Return the (x, y) coordinate for the center point of the cell that contains the specified text.  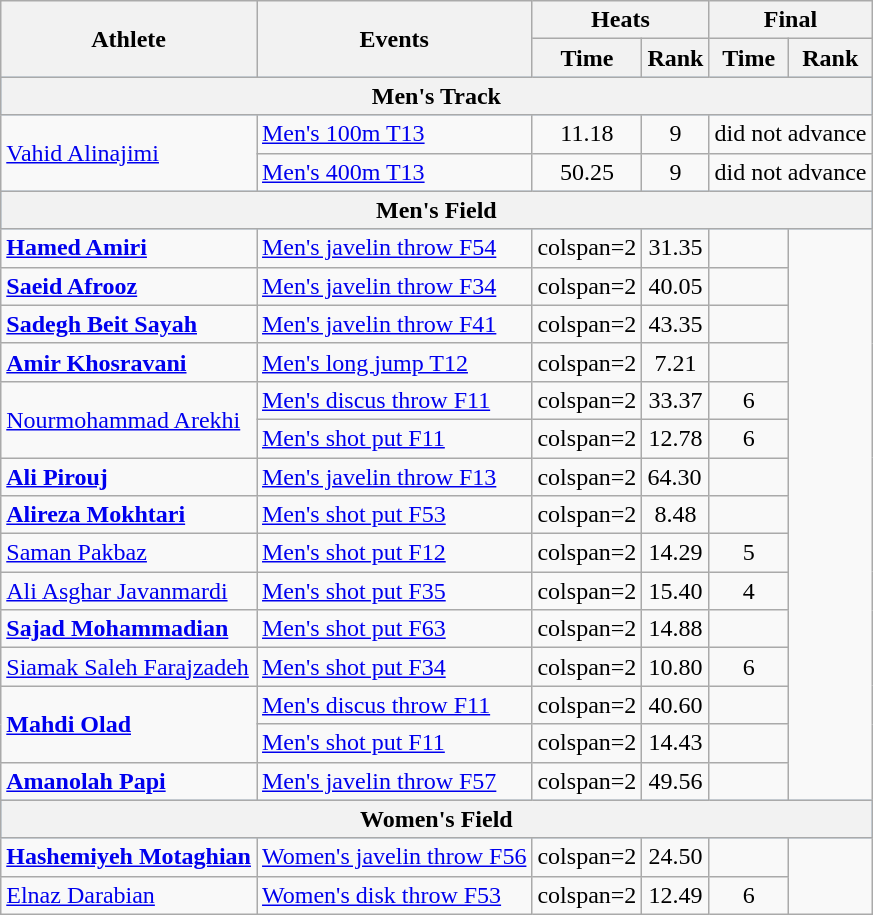
40.05 (676, 286)
24.50 (676, 857)
Women's disk throw F53 (394, 895)
Men's Field (436, 210)
14.88 (676, 629)
Siamak Saleh Farajzadeh (129, 667)
Nourmohammad Arekhi (129, 419)
Hashemiyeh Motaghian (129, 857)
12.49 (676, 895)
40.60 (676, 705)
14.29 (676, 553)
49.56 (676, 781)
15.40 (676, 591)
50.25 (587, 172)
Vahid Alinajimi (129, 153)
Women's Field (436, 819)
Men's Track (436, 96)
43.35 (676, 324)
Men's javelin throw F57 (394, 781)
Sajad Mohammadian (129, 629)
Men's 400m T13 (394, 172)
Mahdi Olad (129, 724)
Amanolah Papi (129, 781)
33.37 (676, 400)
Men's shot put F34 (394, 667)
Men's javelin throw F41 (394, 324)
Men's javelin throw F34 (394, 286)
Men's javelin throw F54 (394, 248)
Athlete (129, 39)
Men's javelin throw F13 (394, 477)
Saeid Afrooz (129, 286)
Women's javelin throw F56 (394, 857)
Ali Pirouj (129, 477)
Saman Pakbaz (129, 553)
Men's shot put F63 (394, 629)
Elnaz Darabian (129, 895)
Final (790, 20)
Amir Khosravani (129, 362)
8.48 (676, 515)
4 (749, 591)
Alireza Mokhtari (129, 515)
Men's shot put F53 (394, 515)
Sadegh Beit Sayah (129, 324)
11.18 (587, 134)
Men's shot put F12 (394, 553)
64.30 (676, 477)
12.78 (676, 438)
Hamed Amiri (129, 248)
Men's shot put F35 (394, 591)
Heats (620, 20)
31.35 (676, 248)
14.43 (676, 743)
Men's 100m T13 (394, 134)
Ali Asghar Javanmardi (129, 591)
Events (394, 39)
5 (749, 553)
10.80 (676, 667)
Men's long jump T12 (394, 362)
7.21 (676, 362)
